Extract the [x, y] coordinate from the center of the cell holding the provided text.  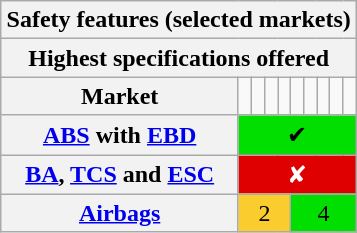
2 [264, 213]
Highest specifications offered [178, 58]
4 [324, 213]
✔ [297, 135]
✘ [297, 174]
Airbags [120, 213]
Market [120, 96]
BA, TCS and ESC [120, 174]
ABS with EBD [120, 135]
Safety features (selected markets) [178, 20]
